Locate the cell with the specified text and output its [x, y] center coordinate. 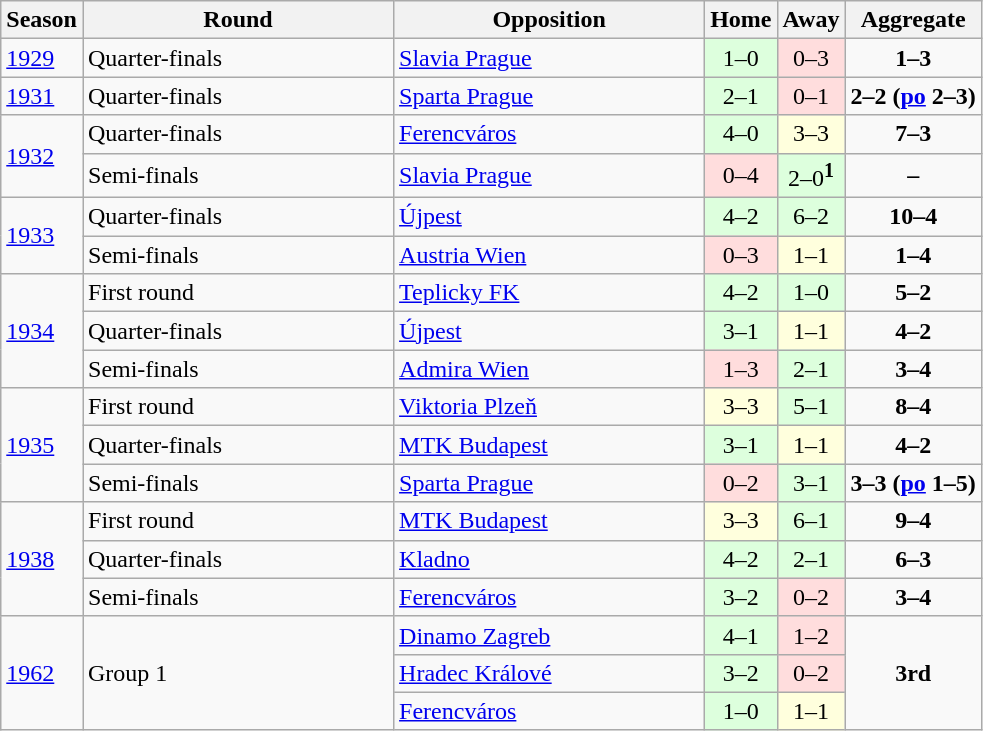
1934 [42, 331]
1929 [42, 58]
10–4 [913, 217]
Hradec Králové [550, 673]
1–4 [913, 255]
1962 [42, 673]
1931 [42, 96]
Teplicky FK [550, 293]
Aggregate [913, 20]
1933 [42, 236]
5–1 [811, 407]
5–2 [913, 293]
– [913, 176]
6–1 [811, 521]
Austria Wien [550, 255]
0–4 [741, 176]
2–01 [811, 176]
Viktoria Plzeň [550, 407]
7–3 [913, 134]
3rd [913, 673]
1938 [42, 559]
Home [741, 20]
2–2 (po 2–3) [913, 96]
Admira Wien [550, 369]
1932 [42, 156]
6–3 [913, 559]
8–4 [913, 407]
0–1 [811, 96]
Round [238, 20]
1–2 [811, 635]
Kladno [550, 559]
4–0 [741, 134]
6–2 [811, 217]
Group 1 [238, 673]
4–1 [741, 635]
Away [811, 20]
Season [42, 20]
1935 [42, 445]
9–4 [913, 521]
3–3 (po 1–5) [913, 483]
Dinamo Zagreb [550, 635]
Opposition [550, 20]
